Capture the cell that displays the provided text and extract its (X, Y) central coordinate. 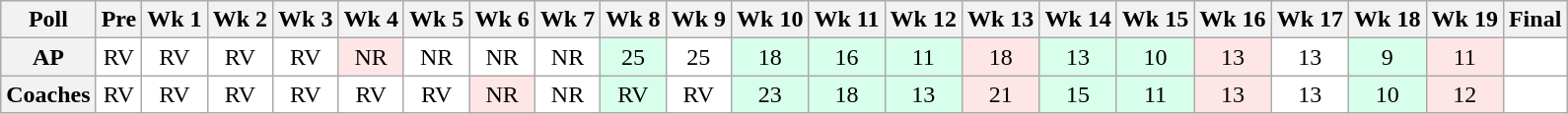
Wk 15 (1155, 20)
Poll (48, 20)
Pre (118, 20)
Wk 4 (371, 20)
Wk 10 (770, 20)
Wk 8 (633, 20)
Wk 5 (436, 20)
15 (1078, 94)
Wk 9 (698, 20)
Wk 3 (306, 20)
Wk 14 (1078, 20)
9 (1388, 57)
Wk 7 (567, 20)
Wk 16 (1233, 20)
Wk 17 (1310, 20)
12 (1464, 94)
16 (846, 57)
Wk 11 (846, 20)
Wk 12 (923, 20)
Wk 13 (1000, 20)
AP (48, 57)
Final (1534, 20)
Wk 2 (240, 20)
21 (1000, 94)
Wk 18 (1388, 20)
Coaches (48, 94)
Wk 1 (175, 20)
23 (770, 94)
Wk 19 (1464, 20)
Wk 6 (502, 20)
